Pinpoint the cell where the given text exists, returning its [X, Y] midpoint coordinate. 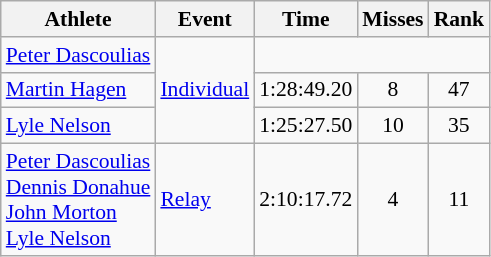
2:10:17.72 [306, 200]
Relay [204, 200]
10 [392, 126]
Individual [204, 90]
Martin Hagen [78, 90]
Rank [460, 19]
Peter Dascoulias [78, 55]
11 [460, 200]
Event [204, 19]
Time [306, 19]
35 [460, 126]
Peter DascouliasDennis DonahueJohn MortonLyle Nelson [78, 200]
1:25:27.50 [306, 126]
Athlete [78, 19]
1:28:49.20 [306, 90]
8 [392, 90]
Lyle Nelson [78, 126]
Misses [392, 19]
4 [392, 200]
47 [460, 90]
